Determine the [X, Y] coordinate at the center of the cell enclosing the given text.  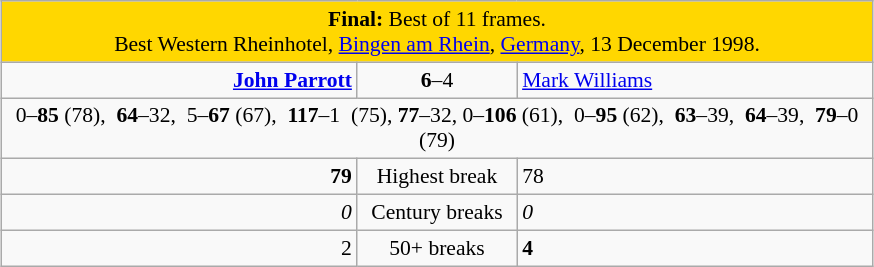
0–85 (78), 64–32, 5–67 (67), 117–1 (75), 77–32, 0–106 (61), 0–95 (62), 63–39, 64–39, 79–0 (79) [437, 128]
79 [180, 177]
Final: Best of 11 frames.Best Western Rheinhotel, Bingen am Rhein, Germany, 13 December 1998. [437, 32]
2 [180, 248]
Century breaks [437, 213]
Mark Williams [694, 80]
4 [694, 248]
6–4 [437, 80]
John Parrott [180, 80]
78 [694, 177]
Highest break [437, 177]
50+ breaks [437, 248]
